Return (x, y) of the center of cell containing provided text 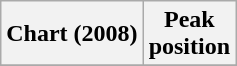
Chart (2008) (72, 34)
Peakposition (189, 34)
